Search for the cell housing the specified text and yield its (X, Y) center coordinate. 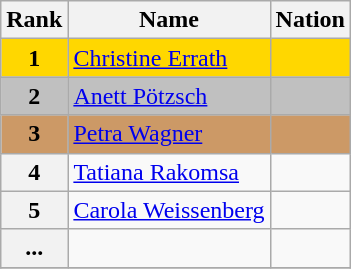
5 (34, 210)
... (34, 248)
Petra Wagner (169, 134)
Nation (310, 20)
Name (169, 20)
3 (34, 134)
4 (34, 172)
1 (34, 58)
Anett Pötzsch (169, 96)
Rank (34, 20)
Carola Weissenberg (169, 210)
2 (34, 96)
Christine Errath (169, 58)
Tatiana Rakomsa (169, 172)
